Find where the given text appears and provide that cell's center as [x, y] coordinate. 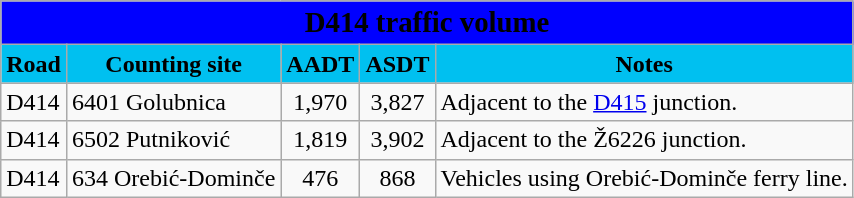
Counting site [173, 64]
Adjacent to the Ž6226 junction. [644, 140]
6502 Putniković [173, 140]
Vehicles using Orebić-Dominče ferry line. [644, 178]
Adjacent to the D415 junction. [644, 102]
Road [34, 64]
Notes [644, 64]
1,970 [320, 102]
D414 traffic volume [428, 23]
3,827 [398, 102]
634 Orebić-Dominče [173, 178]
3,902 [398, 140]
AADT [320, 64]
ASDT [398, 64]
1,819 [320, 140]
868 [398, 178]
6401 Golubnica [173, 102]
476 [320, 178]
